Locate the cell with the specified text and output its [x, y] center coordinate. 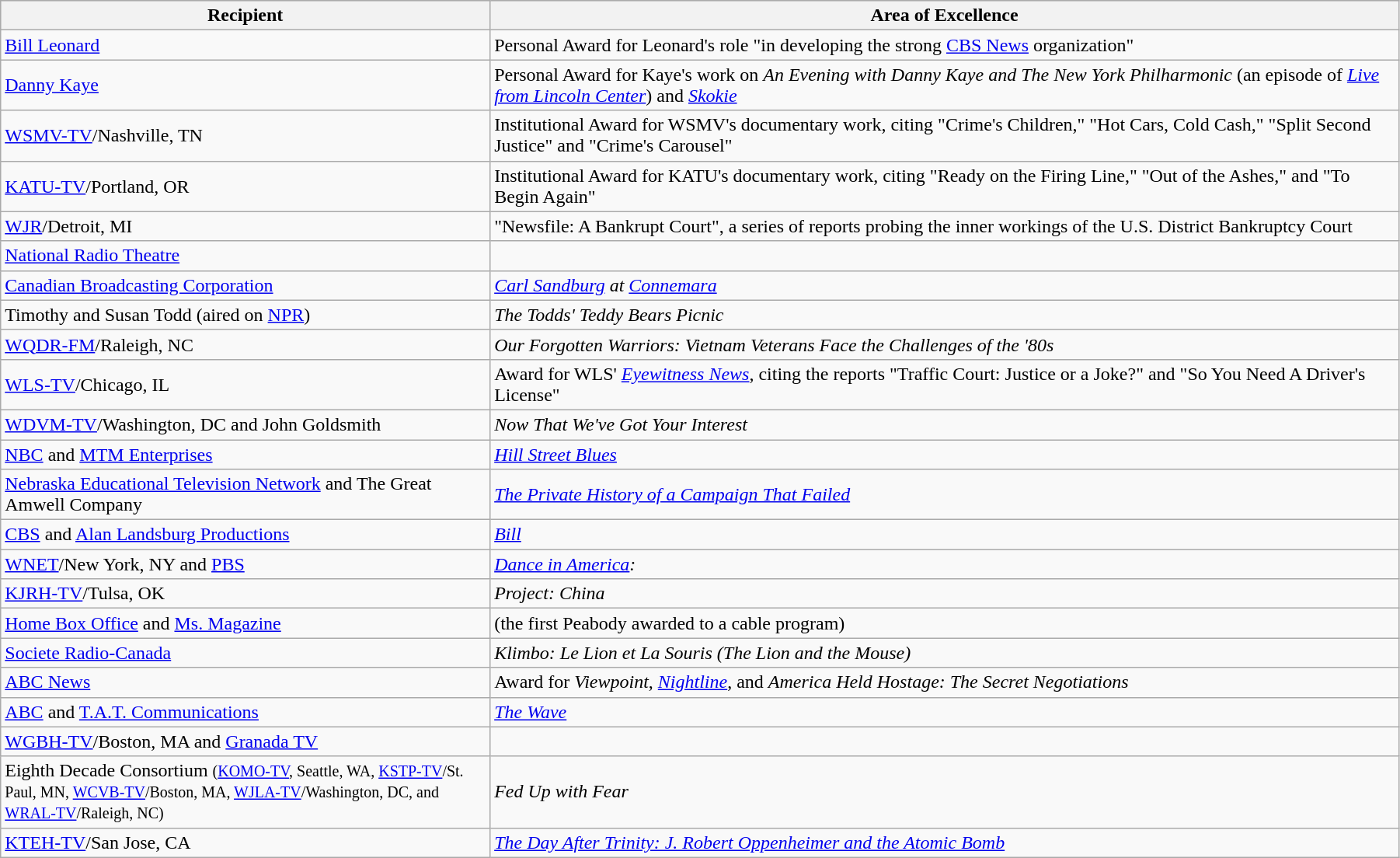
Societe Radio-Canada [246, 653]
Timothy and Susan Todd (aired on NPR) [246, 315]
Area of Excellence [945, 16]
Home Box Office and Ms. Magazine [246, 623]
Personal Award for Leonard's role "in developing the strong CBS News organization" [945, 45]
National Radio Theatre [246, 256]
Recipient [246, 16]
Carl Sandburg at Connemara [945, 285]
WDVM-TV/Washington, DC and John Goldsmith [246, 424]
Bill [945, 535]
The Private History of a Campaign That Failed [945, 494]
Nebraska Educational Television Network and The Great Amwell Company [246, 494]
NBC and MTM Enterprises [246, 455]
(the first Peabody awarded to a cable program) [945, 623]
Project: China [945, 594]
KATU-TV/Portland, OR [246, 187]
WQDR-FM/Raleigh, NC [246, 344]
Our Forgotten Warriors: Vietnam Veterans Face the Challenges of the '80s [945, 344]
Bill Leonard [246, 45]
Fed Up with Fear [945, 792]
Institutional Award for KATU's documentary work, citing "Ready on the Firing Line," "Out of the Ashes," and "To Begin Again" [945, 187]
The Day After Trinity: J. Robert Oppenheimer and the Atomic Bomb [945, 842]
ABC News [246, 682]
Hill Street Blues [945, 455]
The Todds' Teddy Bears Picnic [945, 315]
Eighth Decade Consortium (KOMO-TV, Seattle, WA, KSTP-TV/St. Paul, MN, WCVB-TV/Boston, MA, WJLA-TV/Washington, DC, and WRAL-TV/Raleigh, NC) [246, 792]
KTEH-TV/San Jose, CA [246, 842]
Personal Award for Kaye's work on An Evening with Danny Kaye and The New York Philharmonic (an episode of Live from Lincoln Center) and Skokie [945, 85]
Klimbo: Le Lion et La Souris (The Lion and the Mouse) [945, 653]
Award for Viewpoint, Nightline, and America Held Hostage: The Secret Negotiations [945, 682]
Now That We've Got Your Interest [945, 424]
WGBH-TV/Boston, MA and Granada TV [246, 741]
Dance in America: [945, 564]
Danny Kaye [246, 85]
WLS-TV/Chicago, IL [246, 384]
"Newsfile: A Bankrupt Court", a series of reports probing the inner workings of the U.S. District Bankruptcy Court [945, 226]
KJRH-TV/Tulsa, OK [246, 594]
CBS and Alan Landsburg Productions [246, 535]
Award for WLS' Eyewitness News, citing the reports "Traffic Court: Justice or a Joke?" and "So You Need A Driver's License" [945, 384]
WSMV-TV/Nashville, TN [246, 135]
WNET/New York, NY and PBS [246, 564]
Institutional Award for WSMV's documentary work, citing "Crime's Children," "Hot Cars, Cold Cash," "Split Second Justice" and "Crime's Carousel" [945, 135]
ABC and T.A.T. Communications [246, 712]
Canadian Broadcasting Corporation [246, 285]
WJR/Detroit, MI [246, 226]
The Wave [945, 712]
